Detect which cell encompasses the target text, then output its (x, y) center coordinate. 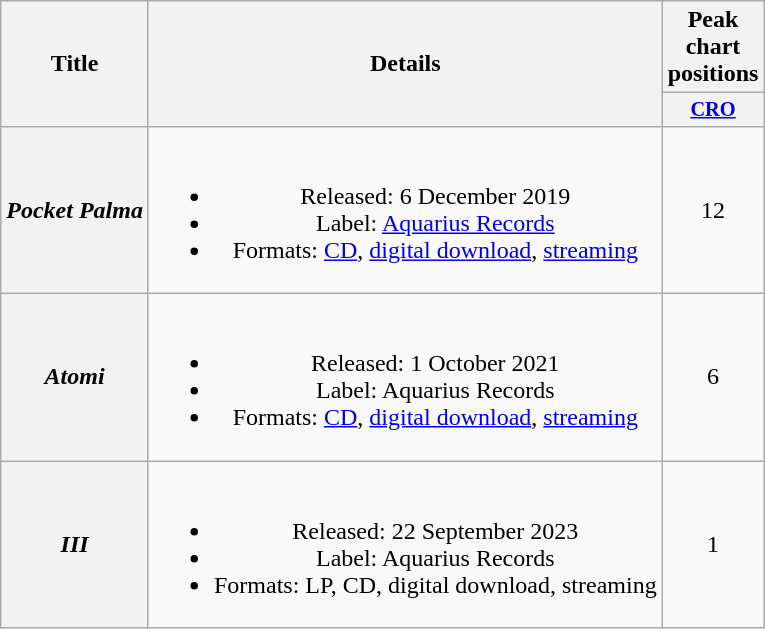
6 (713, 378)
Atomi (75, 378)
1 (713, 544)
CRO (713, 110)
12 (713, 210)
Details (405, 64)
III (75, 544)
Pocket Palma (75, 210)
Released: 22 September 2023Label: Aquarius RecordsFormats: LP, CD, digital download, streaming (405, 544)
Released: 6 December 2019Label: Aquarius RecordsFormats: CD, digital download, streaming (405, 210)
Released: 1 October 2021Label: Aquarius RecordsFormats: CD, digital download, streaming (405, 378)
Peak chart positions (713, 47)
Title (75, 64)
